Locate the cell with the specified text and output its (x, y) center coordinate. 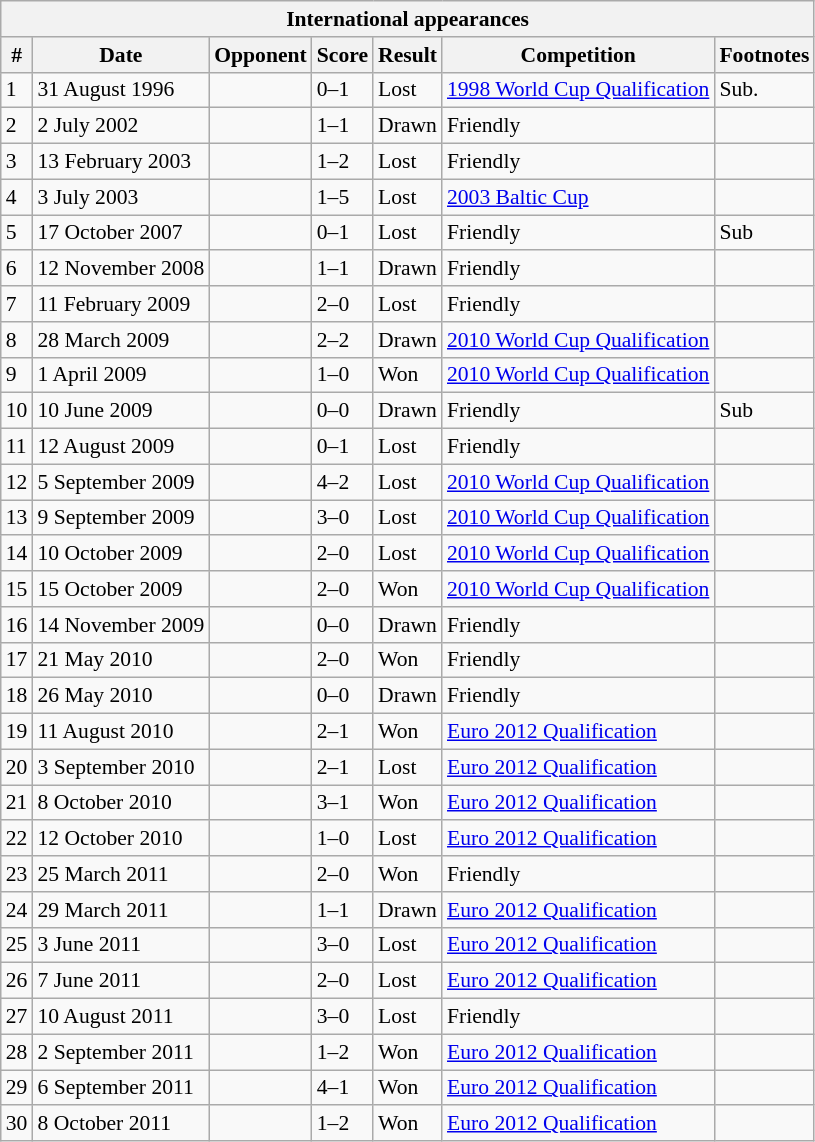
6 September 2011 (120, 1088)
12 August 2009 (120, 447)
4–1 (342, 1088)
Opponent (260, 55)
14 November 2009 (120, 625)
13 February 2003 (120, 162)
11 February 2009 (120, 304)
8 October 2010 (120, 803)
7 June 2011 (120, 981)
14 (17, 554)
3 July 2003 (120, 197)
1 (17, 90)
31 August 1996 (120, 90)
# (17, 55)
23 (17, 874)
Score (342, 55)
2–2 (342, 340)
28 (17, 1052)
Competition (578, 55)
5 September 2009 (120, 482)
11 (17, 447)
12 October 2010 (120, 839)
Result (408, 55)
27 (17, 1017)
19 (17, 732)
4 (17, 197)
29 (17, 1088)
12 November 2008 (120, 269)
2003 Baltic Cup (578, 197)
Date (120, 55)
Footnotes (764, 55)
4–2 (342, 482)
11 August 2010 (120, 732)
26 May 2010 (120, 696)
16 (17, 625)
30 (17, 1124)
17 October 2007 (120, 233)
22 (17, 839)
2 September 2011 (120, 1052)
24 (17, 910)
28 March 2009 (120, 340)
25 (17, 945)
10 August 2011 (120, 1017)
21 May 2010 (120, 660)
2 (17, 126)
5 (17, 233)
7 (17, 304)
2 July 2002 (120, 126)
8 October 2011 (120, 1124)
10 June 2009 (120, 411)
1 April 2009 (120, 375)
12 (17, 482)
21 (17, 803)
9 (17, 375)
26 (17, 981)
29 March 2011 (120, 910)
Sub. (764, 90)
6 (17, 269)
13 (17, 518)
3 June 2011 (120, 945)
8 (17, 340)
10 October 2009 (120, 554)
3 September 2010 (120, 767)
17 (17, 660)
15 October 2009 (120, 589)
18 (17, 696)
1–5 (342, 197)
3 (17, 162)
15 (17, 589)
25 March 2011 (120, 874)
10 (17, 411)
1998 World Cup Qualification (578, 90)
3–1 (342, 803)
20 (17, 767)
9 September 2009 (120, 518)
International appearances (408, 19)
